Extract the (x, y) coordinate from the center of the cell holding the provided text.  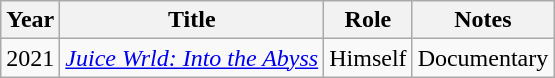
Year (30, 20)
Title (192, 20)
Notes (483, 20)
Himself (368, 58)
Juice Wrld: Into the Abyss (192, 58)
Role (368, 20)
Documentary (483, 58)
2021 (30, 58)
